Pinpoint the cell where the given text exists, returning its (X, Y) midpoint coordinate. 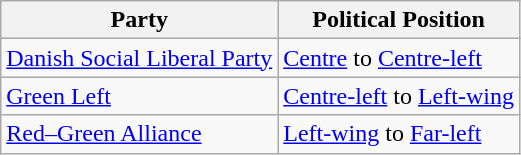
Left-wing to Far-left (399, 134)
Party (140, 20)
Political Position (399, 20)
Centre to Centre-left (399, 58)
Red–Green Alliance (140, 134)
Green Left (140, 96)
Centre-left to Left-wing (399, 96)
Danish Social Liberal Party (140, 58)
